Output the [x, y] coordinate of the center of the cell containing the given text.  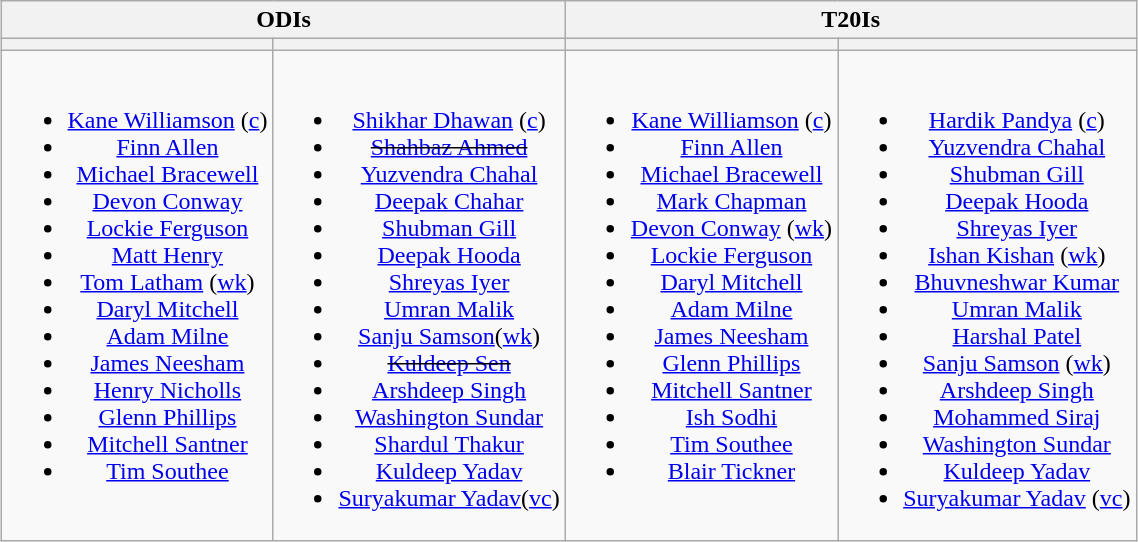
T20Is [850, 20]
ODIs [284, 20]
